Capture the cell that displays the provided text and extract its [X, Y] central coordinate. 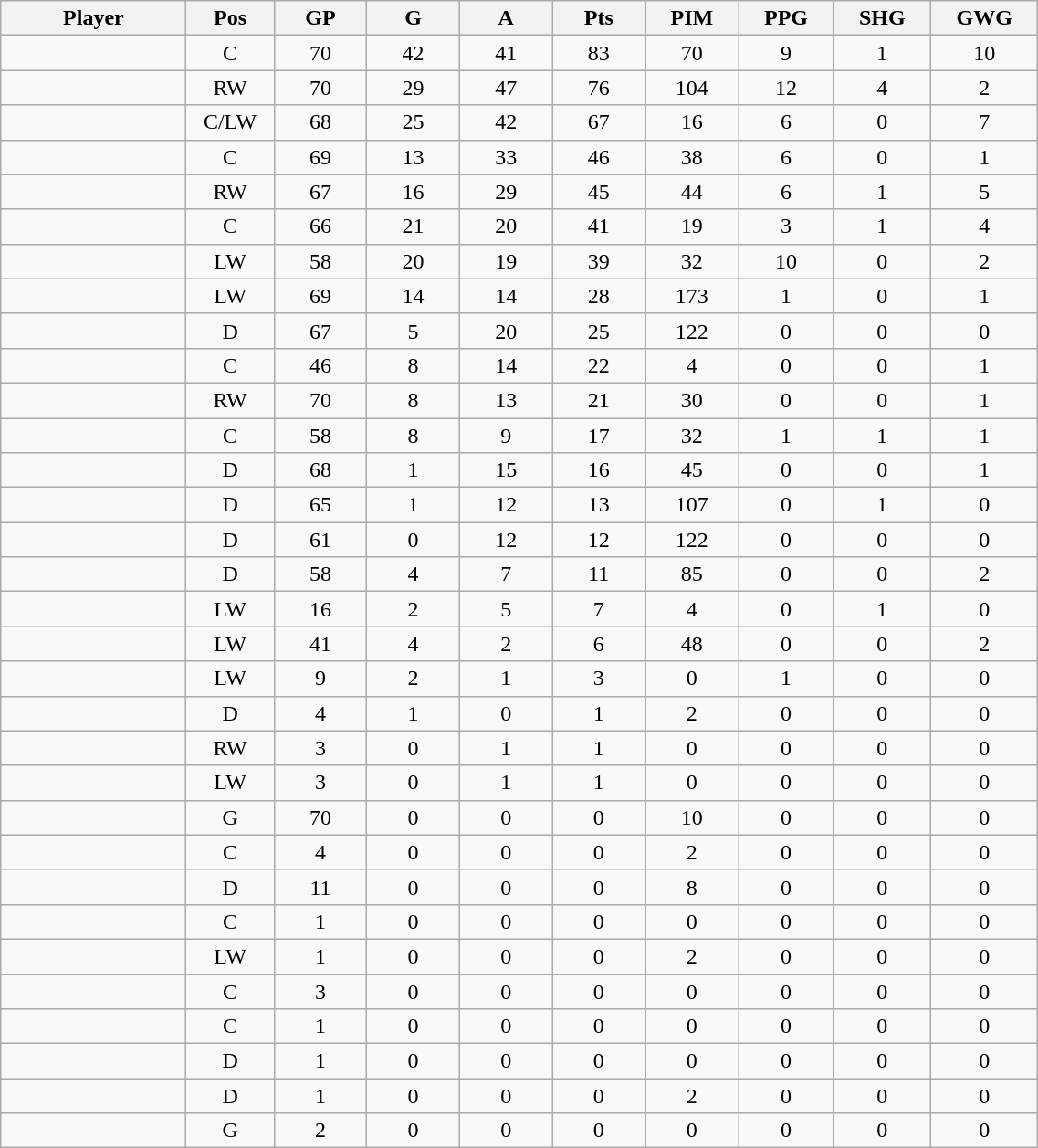
SHG [882, 18]
PPG [786, 18]
PIM [692, 18]
39 [599, 261]
65 [320, 505]
61 [320, 540]
GP [320, 18]
Pos [230, 18]
C/LW [230, 122]
17 [599, 436]
83 [599, 53]
173 [692, 296]
Pts [599, 18]
A [506, 18]
44 [692, 192]
15 [506, 470]
33 [506, 157]
22 [599, 365]
28 [599, 296]
38 [692, 157]
66 [320, 226]
30 [692, 400]
76 [599, 88]
85 [692, 574]
104 [692, 88]
48 [692, 644]
47 [506, 88]
107 [692, 505]
Player [93, 18]
GWG [984, 18]
